Scan for the cell matching the given text and deliver its (X, Y) coordinate at center. 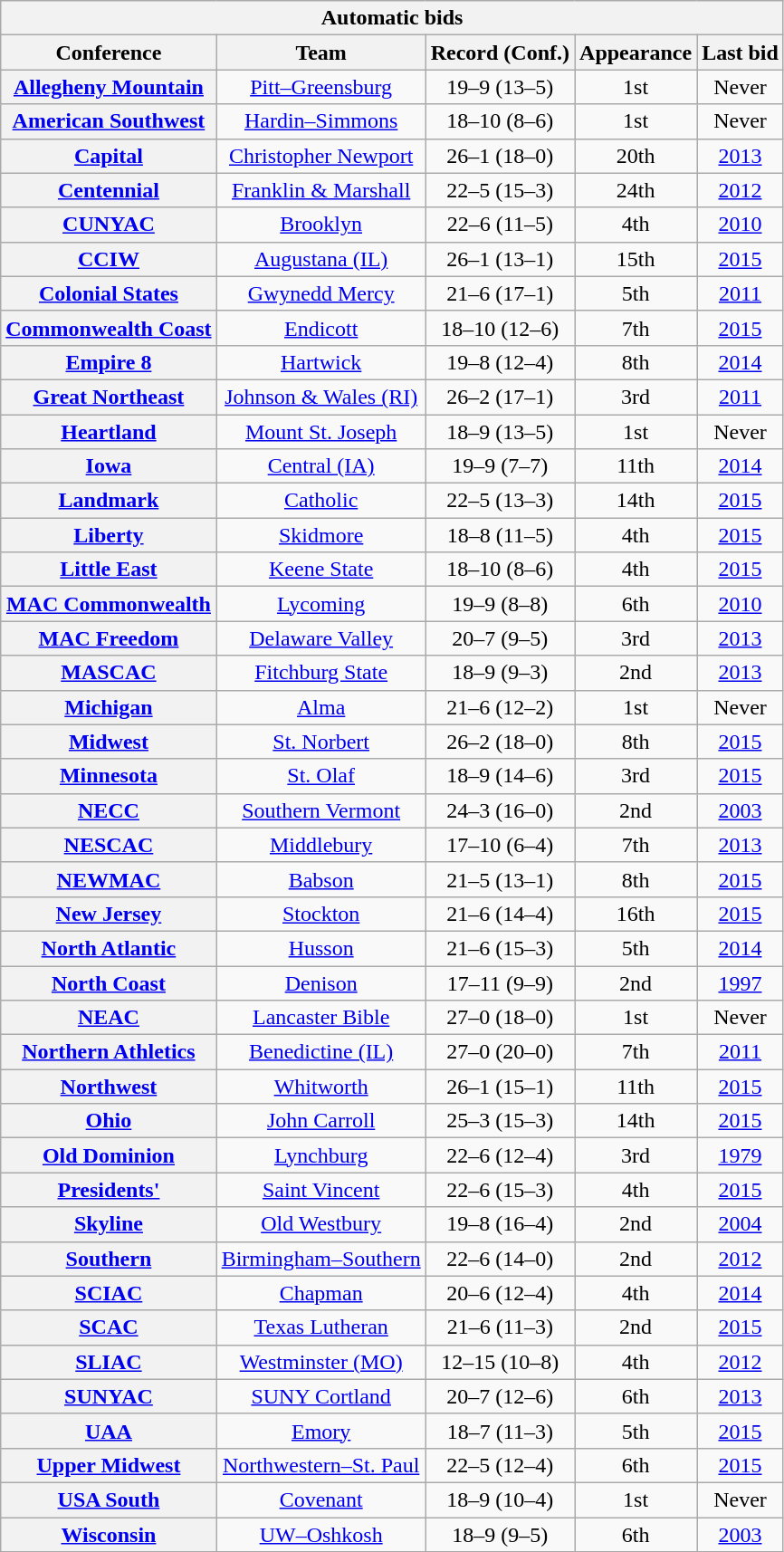
Appearance (636, 53)
16th (636, 914)
Benedictine (IL) (320, 1052)
Northern Athletics (109, 1052)
Old Dominion (109, 1155)
Last bid (741, 53)
Catholic (320, 501)
Central (IA) (320, 466)
St. Olaf (320, 776)
Presidents' (109, 1190)
Fitchburg State (320, 673)
22–6 (12–4) (500, 1155)
Landmark (109, 501)
Commonwealth Coast (109, 328)
MASCAC (109, 673)
18–7 (11–3) (500, 1431)
Northwest (109, 1087)
Automatic bids (393, 18)
Great Northeast (109, 397)
Skyline (109, 1224)
MAC Commonwealth (109, 604)
Chapman (320, 1293)
Northwestern–St. Paul (320, 1465)
22–6 (11–5) (500, 225)
22–6 (14–0) (500, 1259)
Lycoming (320, 604)
Midwest (109, 742)
CUNYAC (109, 225)
18–9 (9–3) (500, 673)
NEWMAC (109, 879)
Augustana (IL) (320, 259)
UW–Oshkosh (320, 1535)
Lynchburg (320, 1155)
26–2 (18–0) (500, 742)
Team (320, 53)
Centennial (109, 190)
Middlebury (320, 845)
1997 (741, 982)
21–5 (13–1) (500, 879)
NECC (109, 810)
21–6 (15–3) (500, 948)
17–11 (9–9) (500, 982)
Stockton (320, 914)
Saint Vincent (320, 1190)
20–7 (9–5) (500, 638)
John Carroll (320, 1121)
26–1 (15–1) (500, 1087)
19–8 (16–4) (500, 1224)
Hardin–Simmons (320, 121)
Capital (109, 156)
Mount St. Joseph (320, 432)
Little East (109, 570)
Upper Midwest (109, 1465)
NESCAC (109, 845)
Johnson & Wales (RI) (320, 397)
20th (636, 156)
SLIAC (109, 1362)
Christopher Newport (320, 156)
Minnesota (109, 776)
27–0 (20–0) (500, 1052)
SUNY Cortland (320, 1396)
Ohio (109, 1121)
19–8 (12–4) (500, 362)
Skidmore (320, 535)
SUNYAC (109, 1396)
Babson (320, 879)
21–6 (11–3) (500, 1327)
19–9 (7–7) (500, 466)
26–1 (18–0) (500, 156)
18–8 (11–5) (500, 535)
22–6 (15–3) (500, 1190)
26–2 (17–1) (500, 397)
SCAC (109, 1327)
Heartland (109, 432)
Southern (109, 1259)
CCIW (109, 259)
USA South (109, 1499)
18–9 (13–5) (500, 432)
UAA (109, 1431)
25–3 (15–3) (500, 1121)
Lancaster Bible (320, 1018)
Wisconsin (109, 1535)
Brooklyn (320, 225)
12–15 (10–8) (500, 1362)
Old Westbury (320, 1224)
18–10 (12–6) (500, 328)
Hartwick (320, 362)
21–6 (12–2) (500, 707)
American Southwest (109, 121)
Southern Vermont (320, 810)
21–6 (17–1) (500, 293)
North Coast (109, 982)
Michigan (109, 707)
St. Norbert (320, 742)
18–9 (9–5) (500, 1535)
North Atlantic (109, 948)
2004 (741, 1224)
Emory (320, 1431)
22–5 (13–3) (500, 501)
Denison (320, 982)
Record (Conf.) (500, 53)
19–9 (13–5) (500, 87)
22–5 (12–4) (500, 1465)
Franklin & Marshall (320, 190)
Gwynedd Mercy (320, 293)
20–6 (12–4) (500, 1293)
Empire 8 (109, 362)
Husson (320, 948)
21–6 (14–4) (500, 914)
24–3 (16–0) (500, 810)
27–0 (18–0) (500, 1018)
Pitt–Greensburg (320, 87)
18–9 (14–6) (500, 776)
MAC Freedom (109, 638)
Endicott (320, 328)
22–5 (15–3) (500, 190)
SCIAC (109, 1293)
Liberty (109, 535)
Covenant (320, 1499)
1979 (741, 1155)
Iowa (109, 466)
20–7 (12–6) (500, 1396)
24th (636, 190)
15th (636, 259)
17–10 (6–4) (500, 845)
Birmingham–Southern (320, 1259)
Allegheny Mountain (109, 87)
Alma (320, 707)
Colonial States (109, 293)
NEAC (109, 1018)
18–9 (10–4) (500, 1499)
Whitworth (320, 1087)
26–1 (13–1) (500, 259)
Westminster (MO) (320, 1362)
Keene State (320, 570)
Delaware Valley (320, 638)
New Jersey (109, 914)
19–9 (8–8) (500, 604)
Texas Lutheran (320, 1327)
Conference (109, 53)
